Search for the cell housing the specified text and yield its (X, Y) center coordinate. 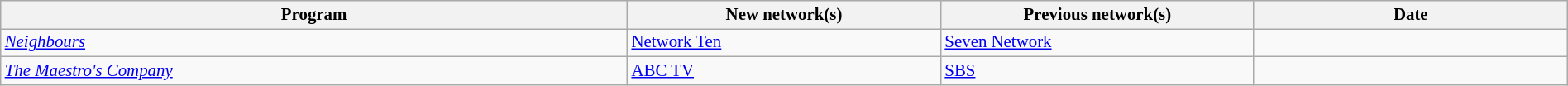
New network(s) (784, 15)
Neighbours (314, 42)
Seven Network (1097, 42)
Date (1411, 15)
Previous network(s) (1097, 15)
Program (314, 15)
SBS (1097, 70)
The Maestro's Company (314, 70)
ABC TV (784, 70)
Network Ten (784, 42)
